Return the (x, y) coordinate for the center point of the cell that contains the specified text.  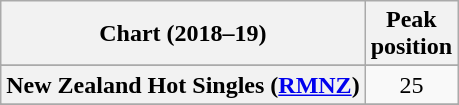
Chart (2018–19) (183, 34)
Peakposition (411, 34)
25 (411, 85)
New Zealand Hot Singles (RMNZ) (183, 85)
